Return the [x, y] coordinate for the center point of the cell that contains the specified text.  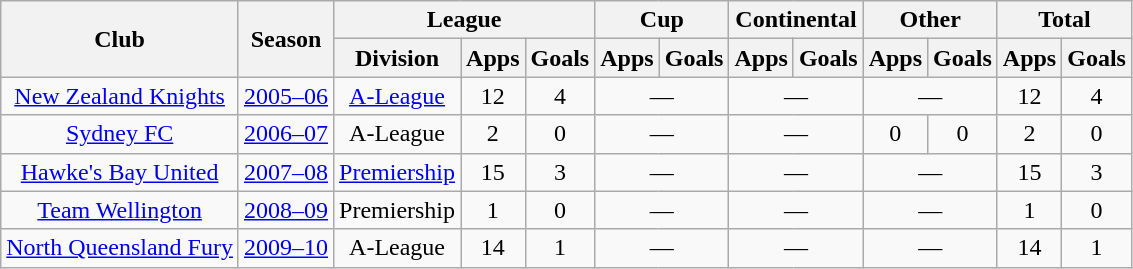
Team Wellington [120, 210]
Continental [796, 20]
League [464, 20]
2006–07 [286, 134]
Hawke's Bay United [120, 172]
2007–08 [286, 172]
2008–09 [286, 210]
Other [930, 20]
Club [120, 39]
Season [286, 39]
Cup [662, 20]
New Zealand Knights [120, 96]
2009–10 [286, 248]
Total [1064, 20]
Division [398, 58]
North Queensland Fury [120, 248]
Sydney FC [120, 134]
2005–06 [286, 96]
